Provide the [x, y] coordinate of the cell's center where the given text is located.  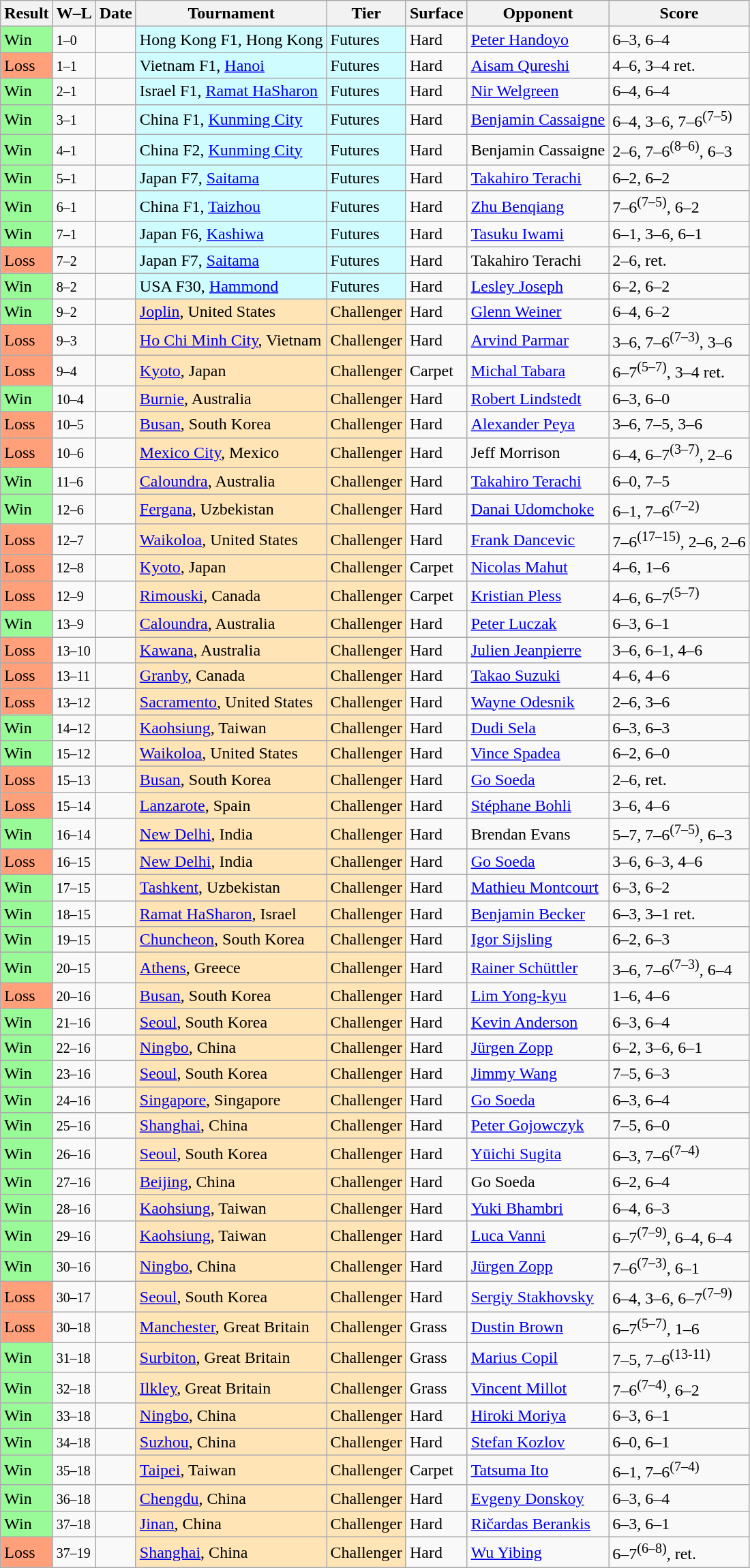
6–7(5–7), 1–6 [679, 1327]
6–4, 6–3 [679, 1208]
14–12 [74, 728]
6–2, 6–3 [679, 940]
20–16 [74, 996]
6–1, 3–6, 6–1 [679, 234]
4–6, 1–6 [679, 568]
Ričardas Berankis [538, 1524]
27–16 [74, 1182]
Japan F6, Kashiwa [231, 234]
25–16 [74, 1126]
Peter Handoyo [538, 40]
6–4, 6–4 [679, 91]
Kristian Pless [538, 596]
6–3, 6–3 [679, 728]
Rainer Schüttler [538, 968]
33–18 [74, 1416]
31–18 [74, 1357]
4–6, 3–4 ret. [679, 65]
16–15 [74, 862]
Ramat HaSharon, Israel [231, 914]
Aisam Qureshi [538, 65]
9–2 [74, 312]
Vince Spadea [538, 754]
30–17 [74, 1297]
10–4 [74, 399]
Hong Kong F1, Hong Kong [231, 40]
6–2, 6–4 [679, 1182]
Dustin Brown [538, 1327]
1–1 [74, 65]
6–4, 6–2 [679, 312]
6–3, 3–1 ret. [679, 914]
Opponent [538, 14]
3–6, 7–6(7–3), 6–4 [679, 968]
Jeff Morrison [538, 452]
Lesley Joseph [538, 286]
32–18 [74, 1387]
USA F30, Hammond [231, 286]
Israel F1, Ramat HaSharon [231, 91]
Wu Yibing [538, 1552]
Nir Welgreen [538, 91]
Stéphane Bohli [538, 805]
Sacramento, United States [231, 702]
Tasuku Iwami [538, 234]
Fergana, Uzbekistan [231, 510]
Frank Dancevic [538, 540]
Kevin Anderson [538, 1021]
15–14 [74, 805]
6–4, 6–7(3–7), 2–6 [679, 452]
Result [27, 14]
Vincent Millot [538, 1387]
Hiroki Moriya [538, 1416]
Tournament [231, 14]
Kawana, Australia [231, 650]
28–16 [74, 1208]
Tier [366, 14]
6–7(7–9), 6–4, 6–4 [679, 1236]
Igor Sijsling [538, 940]
13–11 [74, 676]
Benjamin Becker [538, 914]
Score [679, 14]
8–2 [74, 286]
36–18 [74, 1498]
10–6 [74, 452]
15–12 [74, 754]
6–7(5–7), 3–4 ret. [679, 371]
Alexander Peya [538, 425]
6–0, 6–1 [679, 1442]
12–9 [74, 596]
6–3, 6–2 [679, 888]
6–2, 3–6, 6–1 [679, 1048]
23–16 [74, 1074]
Surbiton, Great Britain [231, 1357]
21–16 [74, 1021]
3–6, 6–1, 4–6 [679, 650]
7–5, 6–0 [679, 1126]
19–15 [74, 940]
Tashkent, Uzbekistan [231, 888]
24–16 [74, 1100]
18–15 [74, 914]
6–1, 7–6(7–2) [679, 510]
20–15 [74, 968]
12–7 [74, 540]
Yūichi Sugita [538, 1154]
3–6, 7–6(7–3), 3–6 [679, 341]
Rimouski, Canada [231, 596]
3–6, 4–6 [679, 805]
4–1 [74, 150]
29–16 [74, 1236]
Joplin, United States [231, 312]
9–4 [74, 371]
Jimmy Wang [538, 1074]
Chuncheon, South Korea [231, 940]
Sergiy Stakhovsky [538, 1297]
5–1 [74, 178]
Dudi Sela [538, 728]
Date [116, 14]
Mathieu Montcourt [538, 888]
Peter Luczak [538, 624]
Mexico City, Mexico [231, 452]
Burnie, Australia [231, 399]
30–18 [74, 1327]
Robert Lindstedt [538, 399]
17–15 [74, 888]
2–1 [74, 91]
Tatsuma Ito [538, 1471]
Stefan Kozlov [538, 1442]
7–5, 6–3 [679, 1074]
10–5 [74, 425]
Danai Udomchoke [538, 510]
13–9 [74, 624]
9–3 [74, 341]
5–7, 7–6(7–5), 6–3 [679, 834]
Takao Suzuki [538, 676]
7–5, 7–6(13-11) [679, 1357]
W–L [74, 14]
6–1, 7–6(7–4) [679, 1471]
4–6, 4–6 [679, 676]
1–0 [74, 40]
11–6 [74, 481]
13–10 [74, 650]
7–2 [74, 260]
Beijing, China [231, 1182]
30–16 [74, 1266]
12–6 [74, 510]
Vietnam F1, Hanoi [231, 65]
6–3, 7–6(7–4) [679, 1154]
Athens, Greece [231, 968]
3–6, 6–3, 4–6 [679, 862]
7–6(7–5), 6–2 [679, 206]
15–13 [74, 780]
China F1, Kunming City [231, 120]
34–18 [74, 1442]
Michal Tabara [538, 371]
Nicolas Mahut [538, 568]
2–6, 7–6(8–6), 6–3 [679, 150]
7–6(17–15), 2–6, 2–6 [679, 540]
6–2, 6–0 [679, 754]
Manchester, Great Britain [231, 1327]
7–6(7–3), 6–1 [679, 1266]
Yuki Bhambri [538, 1208]
13–12 [74, 702]
26–16 [74, 1154]
Singapore, Singapore [231, 1100]
Luca Vanni [538, 1236]
China F1, Taizhou [231, 206]
Julien Jeanpierre [538, 650]
6–4, 3–6, 7–6(7–5) [679, 120]
4–6, 6–7(5–7) [679, 596]
Suzhou, China [231, 1442]
3–1 [74, 120]
Jinan, China [231, 1524]
2–6, 3–6 [679, 702]
7–1 [74, 234]
7–6(7–4), 6–2 [679, 1387]
22–16 [74, 1048]
37–19 [74, 1552]
12–8 [74, 568]
China F2, Kunming City [231, 150]
Brendan Evans [538, 834]
Wayne Odesnik [538, 702]
16–14 [74, 834]
Arvind Parmar [538, 341]
Lanzarote, Spain [231, 805]
Lim Yong-kyu [538, 996]
Taipei, Taiwan [231, 1471]
Ho Chi Minh City, Vietnam [231, 341]
Peter Gojowczyk [538, 1126]
Surface [436, 14]
Chengdu, China [231, 1498]
Granby, Canada [231, 676]
Marius Copil [538, 1357]
Zhu Benqiang [538, 206]
3–6, 7–5, 3–6 [679, 425]
Glenn Weiner [538, 312]
1–6, 4–6 [679, 996]
6–3, 6–0 [679, 399]
6–1 [74, 206]
6–4, 3–6, 6–7(7–9) [679, 1297]
35–18 [74, 1471]
Ilkley, Great Britain [231, 1387]
6–7(6–8), ret. [679, 1552]
37–18 [74, 1524]
6–0, 7–5 [679, 481]
Evgeny Donskoy [538, 1498]
